Scan for the cell matching the given text and deliver its (x, y) coordinate at center. 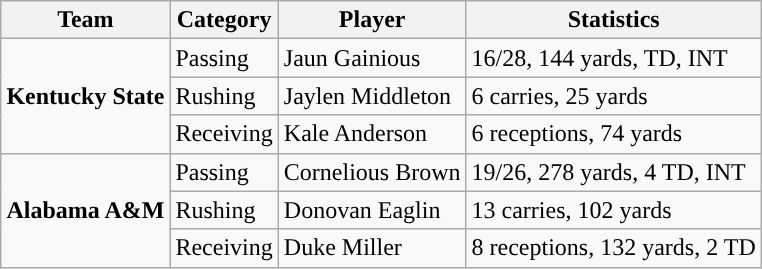
16/28, 144 yards, TD, INT (614, 58)
Statistics (614, 20)
6 carries, 25 yards (614, 96)
19/26, 278 yards, 4 TD, INT (614, 172)
6 receptions, 74 yards (614, 134)
Duke Miller (372, 248)
8 receptions, 132 yards, 2 TD (614, 248)
Jaylen Middleton (372, 96)
Jaun Gainious (372, 58)
Donovan Eaglin (372, 210)
Kale Anderson (372, 134)
Team (86, 20)
Cornelious Brown (372, 172)
Alabama A&M (86, 210)
Kentucky State (86, 96)
13 carries, 102 yards (614, 210)
Category (224, 20)
Player (372, 20)
